Detect which cell encompasses the target text, then output its (x, y) center coordinate. 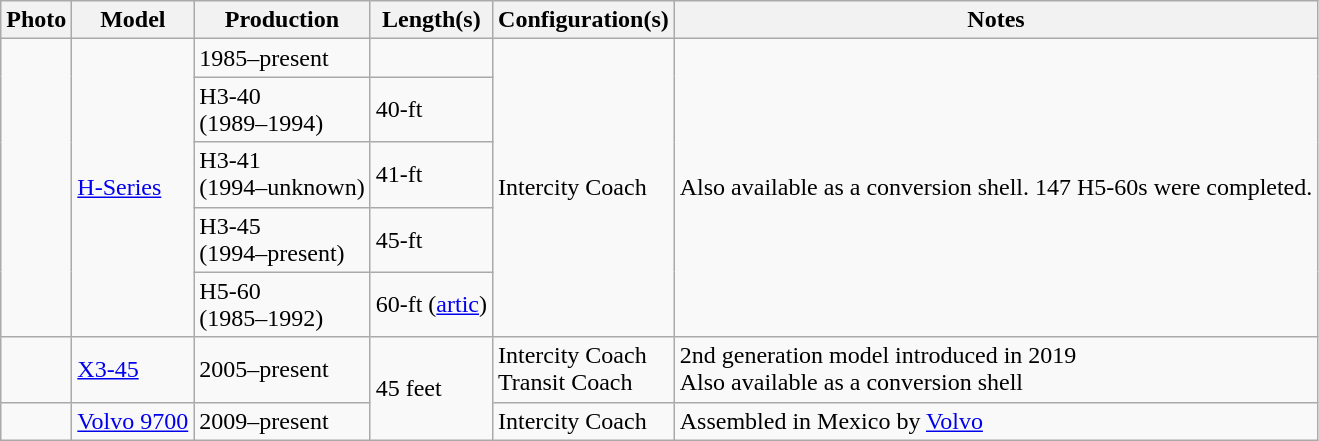
40-ft (431, 110)
Intercity CoachTransit Coach (584, 370)
Length(s) (431, 20)
2009–present (282, 421)
H5-60(1985–1992) (282, 304)
H-Series (133, 188)
H3-40(1989–1994) (282, 110)
Notes (996, 20)
H3-45(1994–present) (282, 240)
2nd generation model introduced in 2019Also available as a conversion shell (996, 370)
H3-41(1994–unknown) (282, 174)
Configuration(s) (584, 20)
Model (133, 20)
45 feet (431, 388)
Volvo 9700 (133, 421)
Also available as a conversion shell. 147 H5-60s were completed. (996, 188)
X3-45 (133, 370)
45-ft (431, 240)
2005–present (282, 370)
41-ft (431, 174)
Assembled in Mexico by Volvo (996, 421)
Production (282, 20)
60-ft (artic) (431, 304)
Photo (36, 20)
1985–present (282, 58)
